Search for the cell housing the specified text and yield its [x, y] center coordinate. 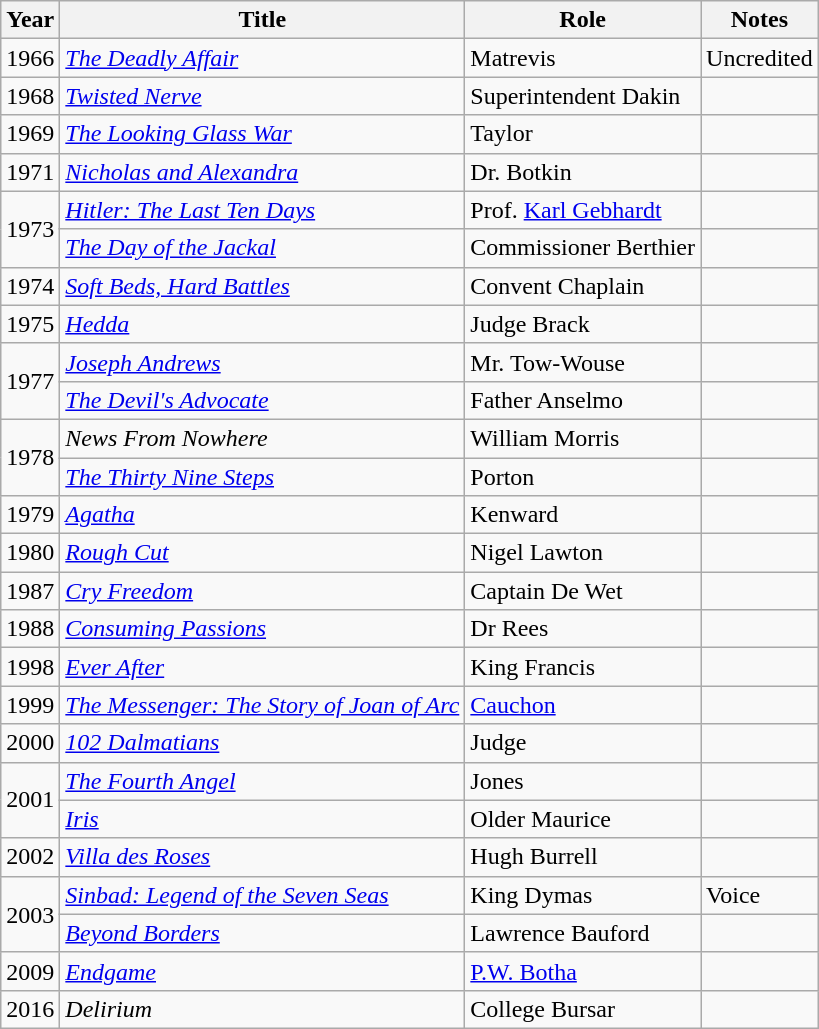
Dr Rees [583, 629]
1999 [30, 705]
1974 [30, 286]
The Deadly Affair [262, 58]
2009 [30, 971]
2000 [30, 743]
Villa des Roses [262, 857]
Superintendent Dakin [583, 96]
Iris [262, 819]
1969 [30, 134]
1988 [30, 629]
Delirium [262, 1009]
Dr. Botkin [583, 172]
The Day of the Jackal [262, 248]
Porton [583, 477]
Cry Freedom [262, 591]
Older Maurice [583, 819]
King Dymas [583, 895]
The Devil's Advocate [262, 400]
P.W. Botha [583, 971]
Notes [760, 20]
Voice [760, 895]
2016 [30, 1009]
Rough Cut [262, 553]
1975 [30, 324]
1998 [30, 667]
Hitler: The Last Ten Days [262, 210]
Kenward [583, 515]
Title [262, 20]
Consuming Passions [262, 629]
Sinbad: Legend of the Seven Seas [262, 895]
Twisted Nerve [262, 96]
Judge Brack [583, 324]
Year [30, 20]
Soft Beds, Hard Battles [262, 286]
Nicholas and Alexandra [262, 172]
1980 [30, 553]
Taylor [583, 134]
102 Dalmatians [262, 743]
Joseph Andrews [262, 362]
Hugh Burrell [583, 857]
The Messenger: The Story of Joan of Arc [262, 705]
The Fourth Angel [262, 781]
Matrevis [583, 58]
Role [583, 20]
King Francis [583, 667]
1977 [30, 381]
College Bursar [583, 1009]
Jones [583, 781]
1987 [30, 591]
1978 [30, 457]
News From Nowhere [262, 438]
The Thirty Nine Steps [262, 477]
1979 [30, 515]
1973 [30, 229]
Convent Chaplain [583, 286]
Father Anselmo [583, 400]
Cauchon [583, 705]
Prof. Karl Gebhardt [583, 210]
Hedda [262, 324]
Ever After [262, 667]
Endgame [262, 971]
1968 [30, 96]
Agatha [262, 515]
1966 [30, 58]
1971 [30, 172]
The Looking Glass War [262, 134]
Judge [583, 743]
Lawrence Bauford [583, 933]
Captain De Wet [583, 591]
Beyond Borders [262, 933]
Nigel Lawton [583, 553]
2001 [30, 800]
2002 [30, 857]
Mr. Tow-Wouse [583, 362]
Uncredited [760, 58]
2003 [30, 914]
William Morris [583, 438]
Commissioner Berthier [583, 248]
